Scan for the cell matching the given text and deliver its (X, Y) coordinate at center. 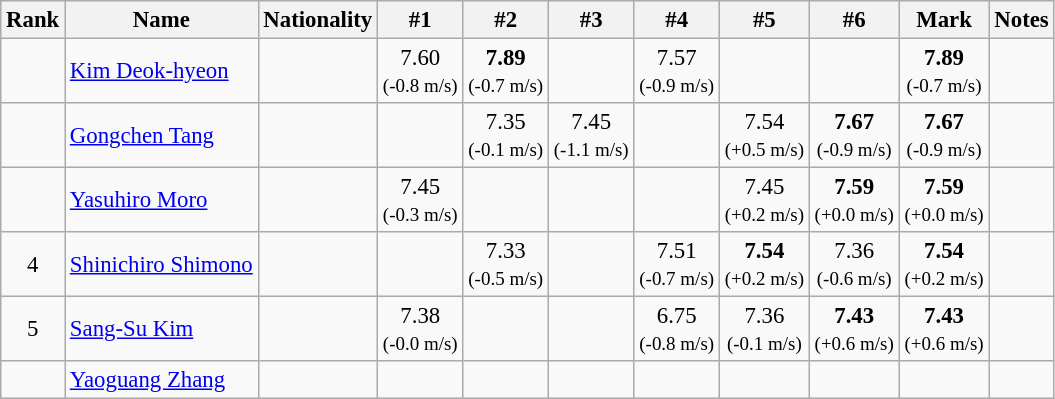
Rank (33, 20)
7.36 (-0.6 m/s) (854, 264)
#5 (764, 20)
Yasuhiro Moro (162, 200)
7.45 (-1.1 m/s) (590, 136)
7.45 (+0.2 m/s) (764, 200)
Kim Deok-hyeon (162, 72)
7.54 (+0.5 m/s) (764, 136)
7.57 (-0.9 m/s) (676, 72)
7.45 (-0.3 m/s) (420, 200)
Shinichiro Shimono (162, 264)
6.75 (-0.8 m/s) (676, 330)
7.33 (-0.5 m/s) (506, 264)
5 (33, 330)
#2 (506, 20)
#4 (676, 20)
7.51 (-0.7 m/s) (676, 264)
#1 (420, 20)
7.36 (-0.1 m/s) (764, 330)
#6 (854, 20)
Notes (1022, 20)
Gongchen Tang (162, 136)
7.38 (-0.0 m/s) (420, 330)
Name (162, 20)
#3 (590, 20)
Sang-Su Kim (162, 330)
7.60 (-0.8 m/s) (420, 72)
4 (33, 264)
Mark (944, 20)
7.35 (-0.1 m/s) (506, 136)
Nationality (318, 20)
